Locate the cell with the specified text and output its [X, Y] center coordinate. 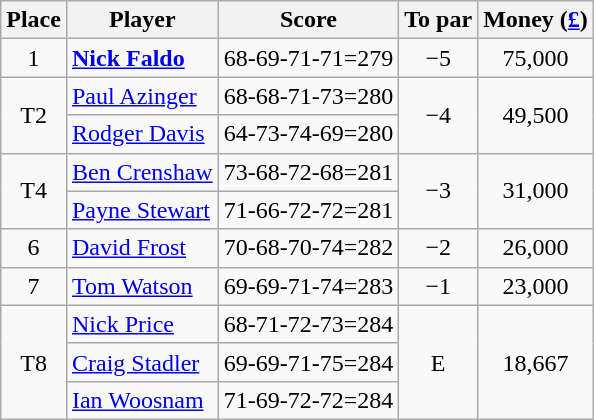
69-69-71-74=283 [308, 286]
71-66-72-72=281 [308, 210]
31,000 [536, 191]
Nick Faldo [142, 58]
75,000 [536, 58]
7 [34, 286]
T2 [34, 115]
18,667 [536, 362]
Nick Price [142, 324]
Paul Azinger [142, 96]
−4 [438, 115]
−5 [438, 58]
E [438, 362]
68-71-72-73=284 [308, 324]
1 [34, 58]
T8 [34, 362]
68-69-71-71=279 [308, 58]
Place [34, 20]
Ben Crenshaw [142, 172]
64-73-74-69=280 [308, 134]
26,000 [536, 248]
T4 [34, 191]
73-68-72-68=281 [308, 172]
To par [438, 20]
Craig Stadler [142, 362]
68-68-71-73=280 [308, 96]
69-69-71-75=284 [308, 362]
6 [34, 248]
Score [308, 20]
49,500 [536, 115]
Player [142, 20]
71-69-72-72=284 [308, 400]
70-68-70-74=282 [308, 248]
Payne Stewart [142, 210]
−1 [438, 286]
Ian Woosnam [142, 400]
Rodger Davis [142, 134]
Tom Watson [142, 286]
Money (£) [536, 20]
David Frost [142, 248]
−2 [438, 248]
23,000 [536, 286]
−3 [438, 191]
